For the text-containing cell, return its midpoint in (X, Y) coordinate format. 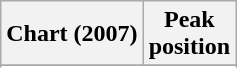
Peakposition (189, 34)
Chart (2007) (72, 34)
